Search for the cell housing the specified text and yield its [x, y] center coordinate. 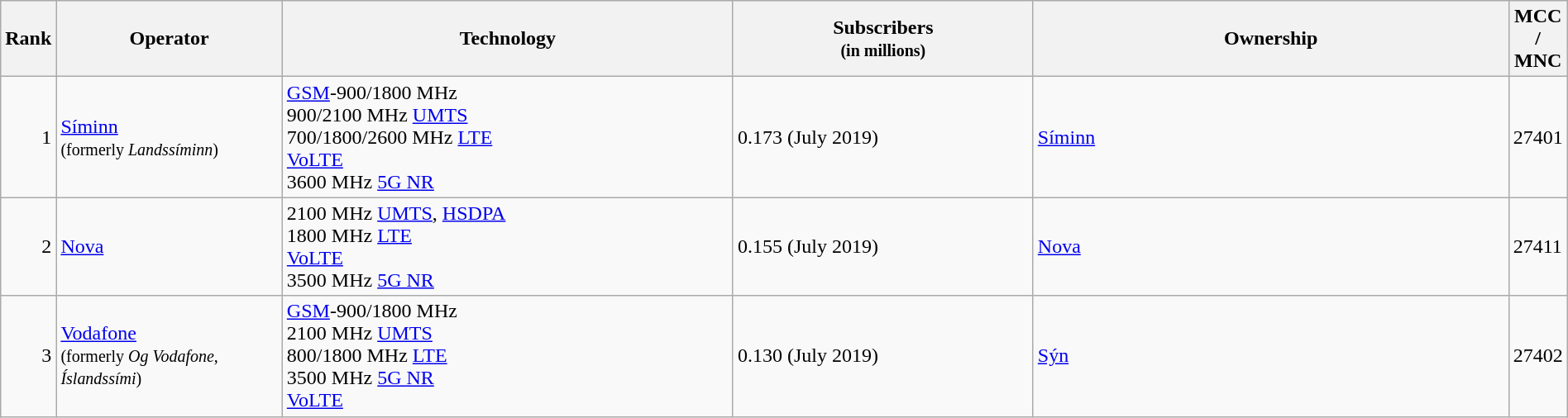
Vodafone(formerly Og Vodafone, Íslandssími) [169, 356]
27411 [1538, 246]
27402 [1538, 356]
2 [28, 246]
GSM-900/1800 MHz 2100 MHz UMTS800/1800 MHz LTE3500 MHz 5G NRVoLTE [508, 356]
1 [28, 137]
GSM-900/1800 MHz 900/2100 MHz UMTS700/1800/2600 MHz LTEVoLTE3600 MHz 5G NR [508, 137]
Technology [508, 39]
Sýn [1270, 356]
Síminn [1270, 137]
Rank [28, 39]
MCC / MNC [1538, 39]
2100 MHz UMTS, HSDPA1800 MHz LTEVoLTE3500 MHz 5G NR [508, 246]
0.173 (July 2019) [883, 137]
0.155 (July 2019) [883, 246]
3 [28, 356]
0.130 (July 2019) [883, 356]
Ownership [1270, 39]
Operator [169, 39]
Síminn(formerly Landssíminn) [169, 137]
27401 [1538, 137]
Subscribers(in millions) [883, 39]
